Determine the (x, y) coordinate at the center of the cell enclosing the given text.  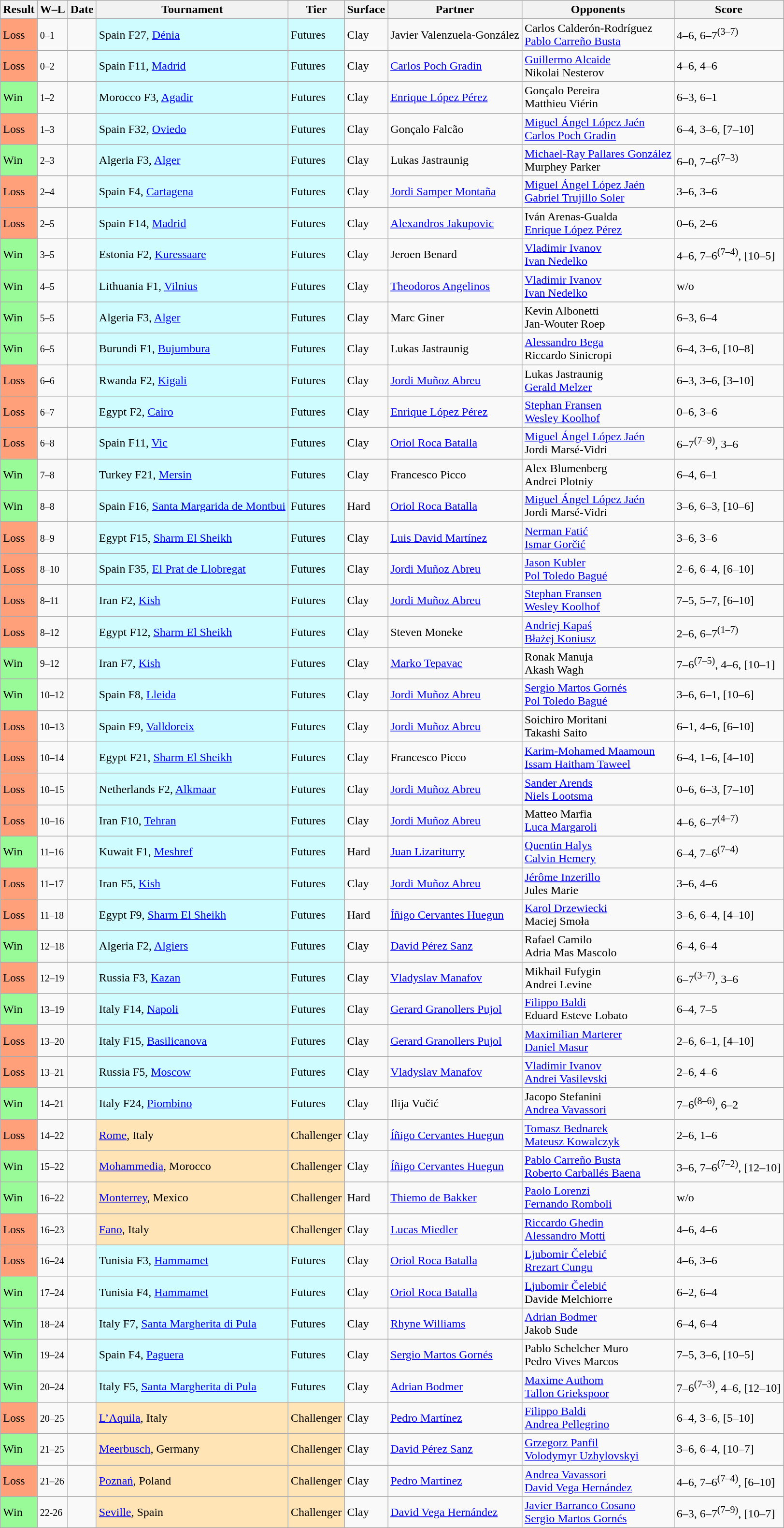
3–5 (52, 254)
Alessandro Bega Riccardo Sinicropi (598, 349)
Egypt F21, Sharm El Sheikh (192, 758)
Netherlands F2, Alkmaar (192, 789)
8–9 (52, 537)
Adrian Bodmer Jakob Sude (598, 1323)
Spain F11, Vic (192, 444)
Iran F2, Kish (192, 600)
Marc Giner (455, 317)
Sergio Martos Gornés Pol Toledo Bagué (598, 695)
8–11 (52, 600)
Maximilian Marterer Daniel Masur (598, 1041)
Meerbusch, Germany (192, 1450)
5–5 (52, 317)
Italy F24, Piombino (192, 1104)
Lithuania F1, Vilnius (192, 286)
2–6, 6–4, [6–10] (728, 569)
Italy F14, Napoli (192, 1009)
6–7 (52, 412)
Morocco F3, Agadir (192, 98)
6–4, 7–6(7–4) (728, 851)
Iván Arenas-Gualda Enrique López Pérez (598, 223)
Marko Tepavac (455, 663)
Ljubomir Čelebić Davide Melchiorre (598, 1292)
Ljubomir Čelebić Rrezart Cungu (598, 1260)
17–24 (52, 1292)
Jérôme Inzerillo Jules Marie (598, 883)
7–5, 3–6, [10–5] (728, 1355)
Filippo Baldi Eduard Esteve Lobato (598, 1009)
4–5 (52, 286)
Paolo Lorenzi Fernando Romboli (598, 1197)
Andriej Kapaś Błażej Koniusz (598, 632)
2–5 (52, 223)
Alex Blumenberg Andrei Plotniy (598, 475)
Egypt F2, Cairo (192, 412)
Luis David Martínez (455, 537)
3–6, 4–6 (728, 883)
Tomasz Bednarek Mateusz Kowalczyk (598, 1135)
Michael-Ray Pallares González Murphey Parker (598, 160)
Grzegorz Panfil Volodymyr Uzhylovskyi (598, 1450)
Tier (316, 10)
Result (19, 10)
6–3, 3–6, [3–10] (728, 380)
Nerman Fatić Ismar Gorčić (598, 537)
Spain F35, El Prat de Llobregat (192, 569)
Spain F27, Dénia (192, 35)
Thiemo de Bakker (455, 1197)
1–3 (52, 129)
Tournament (192, 10)
Spain F11, Madrid (192, 66)
Spain F14, Madrid (192, 223)
8–8 (52, 506)
6–4, 3–6, [10–8] (728, 349)
6–2, 6–4 (728, 1292)
21–25 (52, 1450)
2–6, 6–7(1–7) (728, 632)
Score (728, 10)
Rafael Camilo Adria Mas Mascolo (598, 946)
Tunisia F3, Hammamet (192, 1260)
2–6, 4–6 (728, 1072)
0–6, 6–3, [7–10] (728, 789)
Gonçalo Pereira Matthieu Viérin (598, 98)
Carlos Poch Gradin (455, 66)
13–19 (52, 1009)
3–6, 7–6(7–2), [12–10] (728, 1167)
7–5, 5–7, [6–10] (728, 600)
Riccardo Ghedin Alessandro Motti (598, 1229)
16–22 (52, 1197)
7–6(7–5), 4–6, [10–1] (728, 663)
Spain F4, Paguera (192, 1355)
4–6, 6–7(4–7) (728, 821)
Vladimir Ivanov Andrei Vasilevski (598, 1072)
Spain F32, Oviedo (192, 129)
6–1, 4–6, [6–10] (728, 726)
11–17 (52, 883)
Jacopo Stefanini Andrea Vavassori (598, 1104)
8–10 (52, 569)
0–2 (52, 66)
4–6, 7–6(7–4), [10–5] (728, 254)
16–24 (52, 1260)
3–6, 6–4, [4–10] (728, 915)
20–25 (52, 1418)
13–20 (52, 1041)
1–2 (52, 98)
Andrea Vavassori David Vega Hernández (598, 1481)
Theodoros Angelinos (455, 286)
2–6, 6–1, [4–10] (728, 1041)
Iran F10, Tehran (192, 821)
Russia F3, Kazan (192, 978)
Javier Valenzuela-González (455, 35)
8–12 (52, 632)
David Vega Hernández (455, 1513)
7–8 (52, 475)
Fano, Italy (192, 1229)
6–7(7–9), 3–6 (728, 444)
Karol Drzewiecki Maciej Smoła (598, 915)
Steven Moneke (455, 632)
Alexandros Jakupovic (455, 223)
Spain F4, Cartagena (192, 191)
13–21 (52, 1072)
Mohammedia, Morocco (192, 1167)
Carlos Calderón-Rodríguez Pablo Carreño Busta (598, 35)
7–6(7–3), 4–6, [12–10] (728, 1386)
Miguel Ángel López Jaén Carlos Poch Gradin (598, 129)
12–18 (52, 946)
Mikhail Fufygin Andrei Levine (598, 978)
6–3, 6–1 (728, 98)
6–8 (52, 444)
Date (82, 10)
10–16 (52, 821)
Estonia F2, Kuressaare (192, 254)
Turkey F21, Mersin (192, 475)
Guillermo Alcaide Nikolai Nesterov (598, 66)
Maxime Authom Tallon Griekspoor (598, 1386)
Miguel Ángel López Jaén Gabriel Trujillo Soler (598, 191)
Rome, Italy (192, 1135)
2–4 (52, 191)
Monterrey, Mexico (192, 1197)
Italy F5, Santa Margherita di Pula (192, 1386)
L’Aquila, Italy (192, 1418)
12–19 (52, 978)
Sander Arends Niels Lootsma (598, 789)
Opponents (598, 10)
3–6, 6–3, [10–6] (728, 506)
4–6, 3–6 (728, 1260)
Rhyne Williams (455, 1323)
2–3 (52, 160)
4–6, 6–7(3–7) (728, 35)
Italy F7, Santa Margherita di Pula (192, 1323)
18–24 (52, 1323)
Italy F15, Basilicanova (192, 1041)
3–6, 6–4, [10–7] (728, 1450)
6–4, 1–6, [4–10] (728, 758)
2–6, 1–6 (728, 1135)
6–3, 6–7(7–9), [10–7] (728, 1513)
11–16 (52, 851)
10–12 (52, 695)
10–14 (52, 758)
Soichiro Moritani Takashi Saito (598, 726)
6–5 (52, 349)
Adrian Bodmer (455, 1386)
6–4, 3–6, [5–10] (728, 1418)
Spain F9, Valldoreix (192, 726)
Egypt F12, Sharm El Sheikh (192, 632)
Egypt F9, Sharm El Sheikh (192, 915)
Ilija Vučić (455, 1104)
14–22 (52, 1135)
Surface (366, 10)
3–6, 6–1, [10–6] (728, 695)
14–21 (52, 1104)
W–L (52, 10)
Lucas Miedler (455, 1229)
4–6, 7–6(7–4), [6–10] (728, 1481)
6–4, 3–6, [7–10] (728, 129)
Sergio Martos Gornés (455, 1355)
Matteo Marfia Luca Margaroli (598, 821)
Jason Kubler Pol Toledo Bagué (598, 569)
Burundi F1, Bujumbura (192, 349)
0–6, 3–6 (728, 412)
6–0, 7–6(7–3) (728, 160)
6–7(3–7), 3–6 (728, 978)
Spain F16, Santa Margarida de Montbui (192, 506)
9–12 (52, 663)
Pablo Carreño Busta Roberto Carballés Baena (598, 1167)
Algeria F2, Algiers (192, 946)
16–23 (52, 1229)
Russia F5, Moscow (192, 1072)
Jeroen Benard (455, 254)
Filippo Baldi Andrea Pellegrino (598, 1418)
Quentin Halys Calvin Hemery (598, 851)
0–6, 2–6 (728, 223)
Pablo Schelcher Muro Pedro Vives Marcos (598, 1355)
Poznań, Poland (192, 1481)
Kuwait F1, Meshref (192, 851)
Lukas Jastraunig Gerald Melzer (598, 380)
Javier Barranco Cosano Sergio Martos Gornés (598, 1513)
6–4, 6–1 (728, 475)
Kevin Albonetti Jan-Wouter Roep (598, 317)
Rwanda F2, Kigali (192, 380)
11–18 (52, 915)
Egypt F15, Sharm El Sheikh (192, 537)
Iran F5, Kish (192, 883)
15–22 (52, 1167)
Iran F7, Kish (192, 663)
21–26 (52, 1481)
Seville, Spain (192, 1513)
Partner (455, 10)
Spain F8, Lleida (192, 695)
Karim-Mohamed Maamoun Issam Haitham Taweel (598, 758)
6–3, 6–4 (728, 317)
Tunisia F4, Hammamet (192, 1292)
0–1 (52, 35)
10–15 (52, 789)
Jordi Samper Montaña (455, 191)
Ronak Manuja Akash Wagh (598, 663)
Gonçalo Falcão (455, 129)
6–4, 7–5 (728, 1009)
22-26 (52, 1513)
10–13 (52, 726)
6–6 (52, 380)
20–24 (52, 1386)
Juan Lizariturry (455, 851)
7–6(8–6), 6–2 (728, 1104)
19–24 (52, 1355)
